From the cell containing the given text, extract its center point as [X, Y] coordinate. 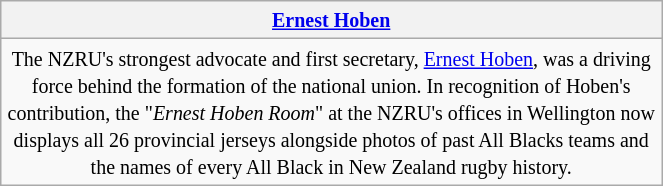
Ernest Hoben [331, 20]
